Detect which cell encompasses the target text, then output its [x, y] center coordinate. 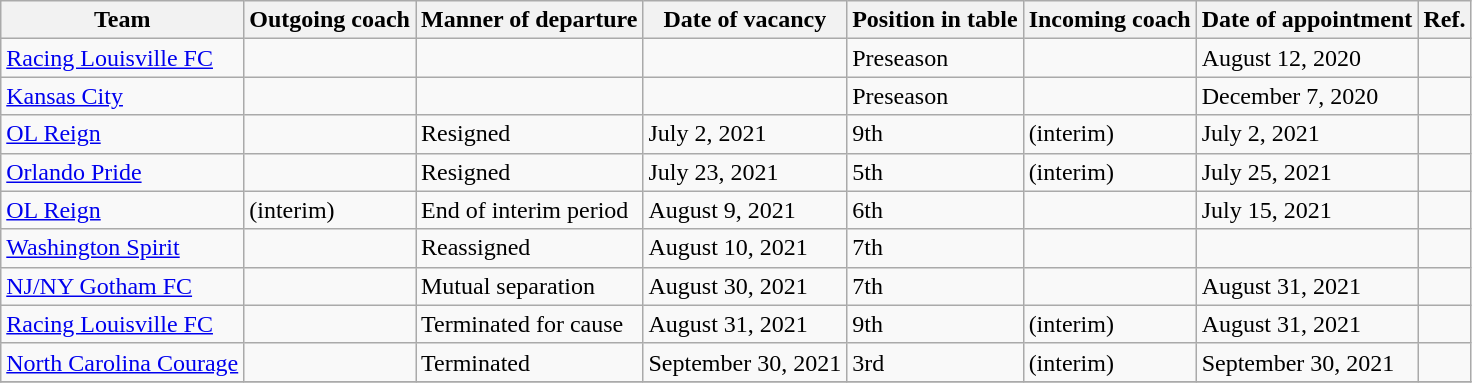
July 23, 2021 [745, 172]
Date of appointment [1307, 20]
Terminated [530, 362]
5th [935, 172]
Manner of departure [530, 20]
Ref. [1444, 20]
Incoming coach [1110, 20]
August 12, 2020 [1307, 58]
NJ/NY Gotham FC [122, 286]
Reassigned [530, 248]
Kansas City [122, 96]
End of interim period [530, 210]
Date of vacancy [745, 20]
Mutual separation [530, 286]
Washington Spirit [122, 248]
August 10, 2021 [745, 248]
3rd [935, 362]
6th [935, 210]
August 30, 2021 [745, 286]
Position in table [935, 20]
August 9, 2021 [745, 210]
December 7, 2020 [1307, 96]
Orlando Pride [122, 172]
North Carolina Courage [122, 362]
Terminated for cause [530, 324]
Team [122, 20]
Outgoing coach [330, 20]
July 25, 2021 [1307, 172]
July 15, 2021 [1307, 210]
